From the cell containing the given text, extract its center point as (X, Y) coordinate. 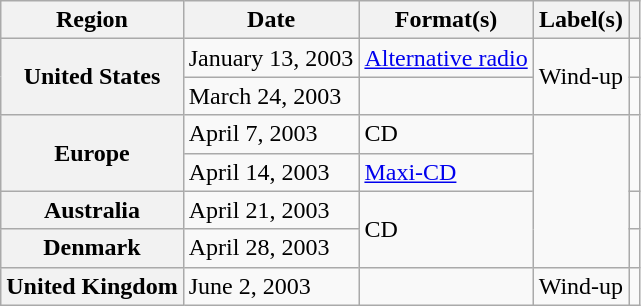
Europe (92, 153)
United Kingdom (92, 286)
April 14, 2003 (271, 172)
Label(s) (580, 20)
Format(s) (446, 20)
Alternative radio (446, 58)
April 21, 2003 (271, 210)
Region (92, 20)
Denmark (92, 248)
June 2, 2003 (271, 286)
April 28, 2003 (271, 248)
March 24, 2003 (271, 96)
Maxi-CD (446, 172)
Australia (92, 210)
January 13, 2003 (271, 58)
United States (92, 77)
April 7, 2003 (271, 134)
Date (271, 20)
